Extract the [X, Y] coordinate from the center of the cell holding the provided text.  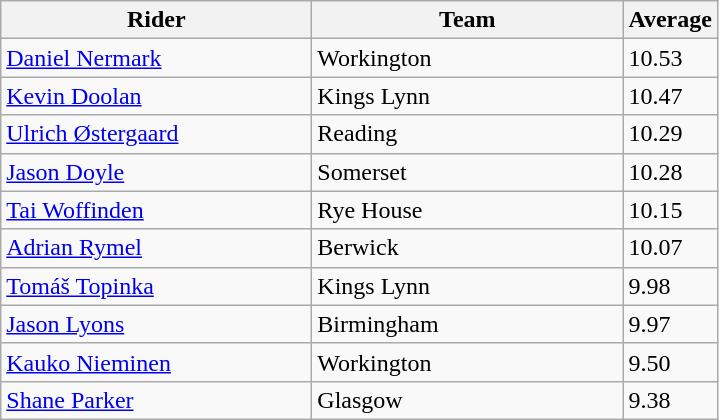
Glasgow [468, 400]
10.07 [670, 248]
10.29 [670, 134]
Jason Lyons [156, 324]
10.47 [670, 96]
Tai Woffinden [156, 210]
Rye House [468, 210]
Berwick [468, 248]
10.28 [670, 172]
Jason Doyle [156, 172]
10.53 [670, 58]
Team [468, 20]
9.38 [670, 400]
Reading [468, 134]
Tomáš Topinka [156, 286]
Shane Parker [156, 400]
10.15 [670, 210]
Rider [156, 20]
Daniel Nermark [156, 58]
Ulrich Østergaard [156, 134]
9.50 [670, 362]
9.97 [670, 324]
Kevin Doolan [156, 96]
Average [670, 20]
9.98 [670, 286]
Birmingham [468, 324]
Adrian Rymel [156, 248]
Somerset [468, 172]
Kauko Nieminen [156, 362]
